Capture the cell that displays the provided text and extract its [x, y] central coordinate. 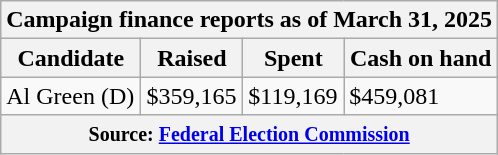
$459,081 [421, 96]
Al Green (D) [71, 96]
Spent [294, 58]
Raised [192, 58]
$119,169 [294, 96]
Candidate [71, 58]
$359,165 [192, 96]
Campaign finance reports as of March 31, 2025 [250, 20]
Cash on hand [421, 58]
Source: Federal Election Commission [250, 134]
